Return [X, Y] of the center of cell containing provided text 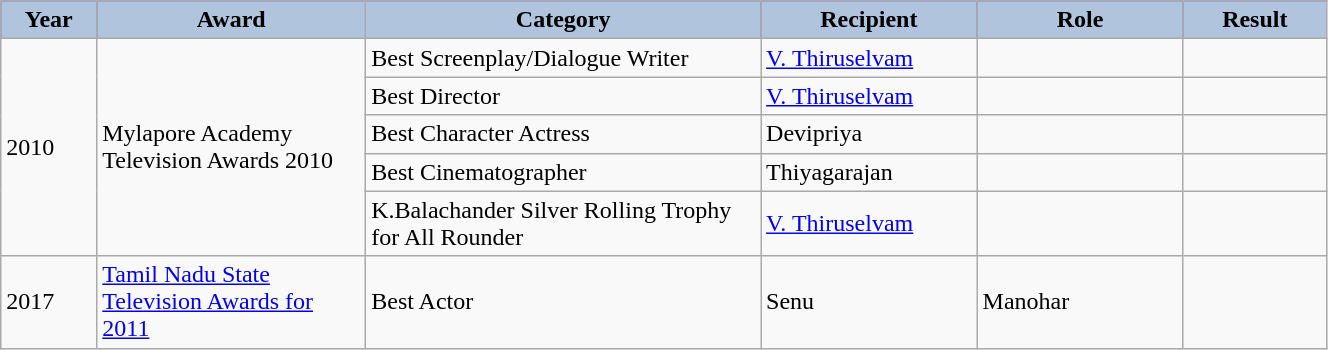
Best Cinematographer [564, 172]
Manohar [1080, 302]
Senu [869, 302]
Best Actor [564, 302]
2010 [49, 148]
2017 [49, 302]
Award [232, 20]
K.Balachander Silver Rolling Trophy for All Rounder [564, 224]
Category [564, 20]
Best Character Actress [564, 134]
Mylapore Academy Television Awards 2010 [232, 148]
Tamil Nadu State Television Awards for 2011 [232, 302]
Devipriya [869, 134]
Best Director [564, 96]
Recipient [869, 20]
Result [1254, 20]
Year [49, 20]
Thiyagarajan [869, 172]
Role [1080, 20]
Best Screenplay/Dialogue Writer [564, 58]
